Find where the given text appears and provide that cell's center as [x, y] coordinate. 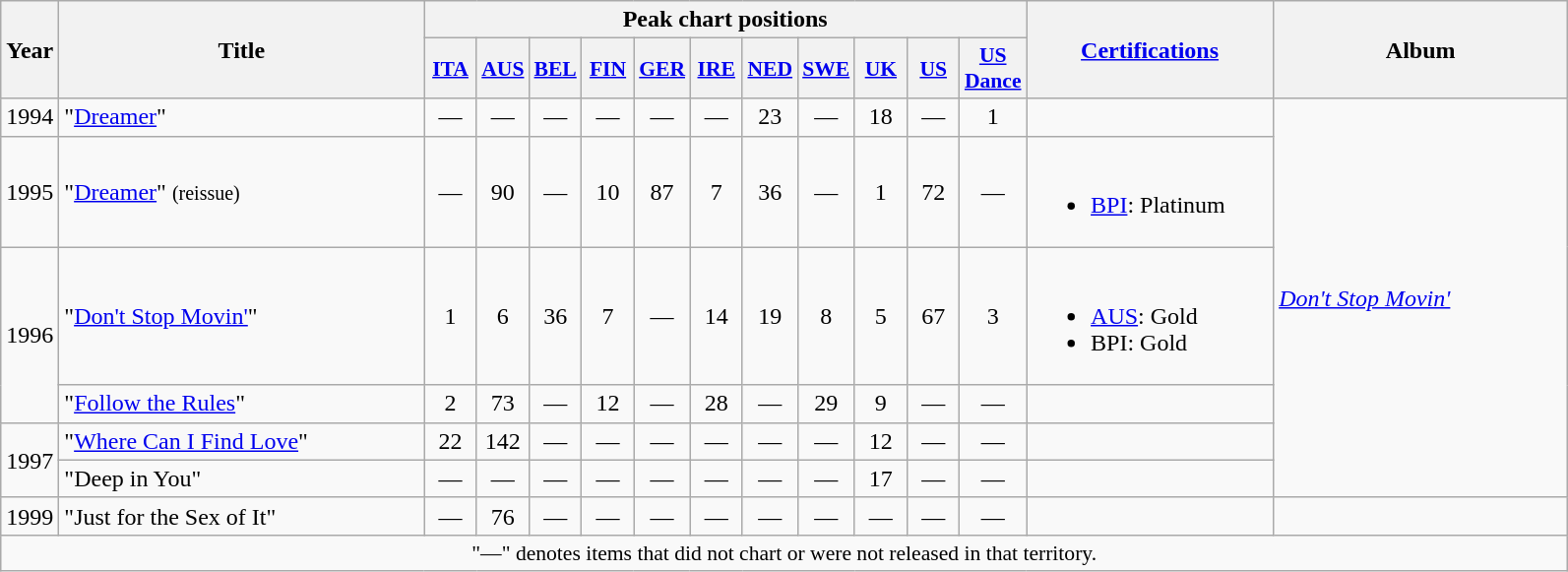
23 [770, 117]
8 [826, 316]
Title [242, 49]
1995 [30, 191]
6 [502, 316]
Album [1421, 49]
22 [451, 441]
1994 [30, 117]
"Dreamer" [242, 117]
18 [880, 117]
SWE [826, 69]
2 [451, 404]
"Follow the Rules" [242, 404]
IRE [717, 69]
AUS [502, 69]
UK [880, 69]
Certifications [1150, 49]
90 [502, 191]
Year [30, 49]
AUS: GoldBPI: Gold [1150, 316]
87 [661, 191]
Peak chart positions [725, 20]
72 [933, 191]
US [933, 69]
Don't Stop Movin' [1421, 297]
"Where Can I Find Love" [242, 441]
"—" denotes items that did not chart or were not released in that territory. [784, 552]
1996 [30, 335]
BEL [555, 69]
14 [717, 316]
3 [993, 316]
FIN [608, 69]
19 [770, 316]
"Just for the Sex of It" [242, 516]
76 [502, 516]
67 [933, 316]
142 [502, 441]
5 [880, 316]
29 [826, 404]
"Deep in You" [242, 478]
73 [502, 404]
"Don't Stop Movin'" [242, 316]
10 [608, 191]
9 [880, 404]
US Dance [993, 69]
1999 [30, 516]
NED [770, 69]
28 [717, 404]
"Dreamer" (reissue) [242, 191]
GER [661, 69]
ITA [451, 69]
1997 [30, 460]
BPI: Platinum [1150, 191]
17 [880, 478]
